For the text-containing cell, return its midpoint in (X, Y) coordinate format. 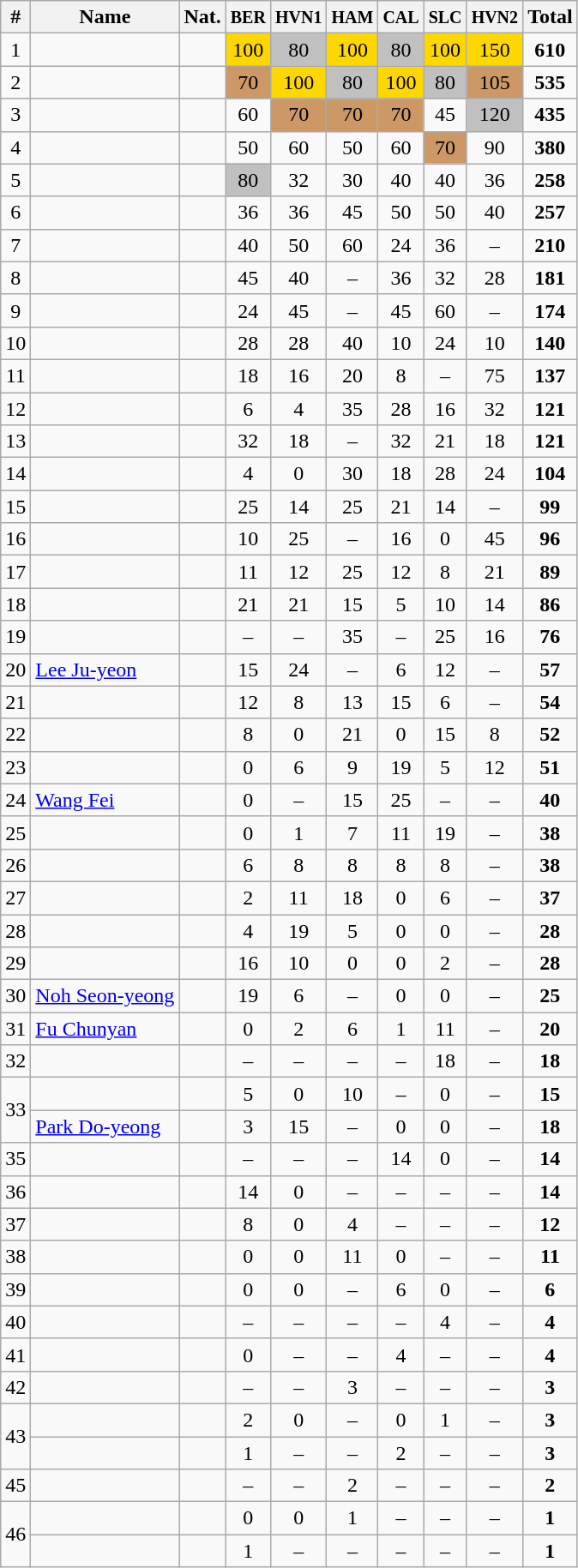
51 (551, 767)
43 (15, 1436)
HAM (352, 17)
90 (495, 147)
31 (15, 1029)
33 (15, 1110)
29 (15, 964)
257 (551, 213)
Park Do-yeong (105, 1126)
140 (551, 343)
75 (495, 375)
181 (551, 278)
Nat. (202, 17)
105 (495, 82)
210 (551, 245)
39 (15, 1289)
42 (15, 1387)
380 (551, 147)
41 (15, 1355)
CAL (401, 17)
Total (551, 17)
137 (551, 375)
Name (105, 17)
26 (15, 865)
Lee Ju-yeon (105, 670)
610 (551, 50)
104 (551, 474)
Noh Seon-yeong (105, 996)
46 (15, 1535)
23 (15, 767)
76 (551, 637)
Wang Fei (105, 800)
54 (551, 702)
89 (551, 572)
174 (551, 310)
HVN1 (298, 17)
# (15, 17)
SLC (445, 17)
Fu Chunyan (105, 1029)
96 (551, 539)
57 (551, 670)
150 (495, 50)
52 (551, 735)
258 (551, 180)
86 (551, 604)
BER (248, 17)
99 (551, 507)
27 (15, 898)
435 (551, 115)
22 (15, 735)
HVN2 (495, 17)
120 (495, 115)
535 (551, 82)
17 (15, 572)
